Search for the cell housing the specified text and yield its [x, y] center coordinate. 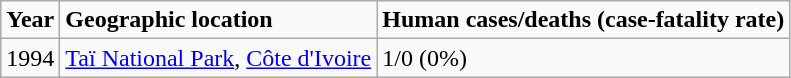
Geographic location [218, 20]
Year [30, 20]
Taï National Park, Côte d'Ivoire [218, 58]
Human cases/deaths (case-fatality rate) [584, 20]
1994 [30, 58]
1/0 (0%) [584, 58]
